Detect which cell encompasses the target text, then output its [x, y] center coordinate. 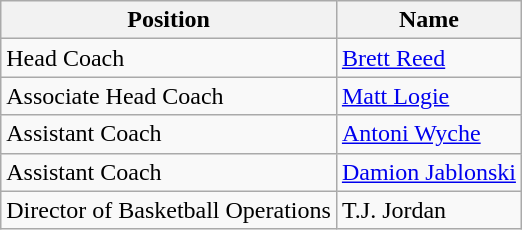
Damion Jablonski [428, 172]
Director of Basketball Operations [169, 210]
Antoni Wyche [428, 134]
Position [169, 20]
T.J. Jordan [428, 210]
Name [428, 20]
Associate Head Coach [169, 96]
Brett Reed [428, 58]
Head Coach [169, 58]
Matt Logie [428, 96]
